Return [x, y] of the center of cell containing provided text 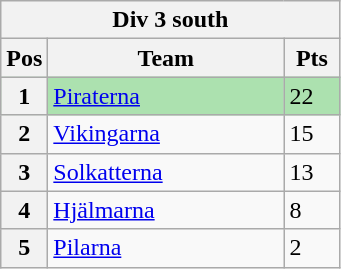
Team [166, 58]
Pts [312, 58]
13 [312, 172]
15 [312, 134]
Pos [24, 58]
22 [312, 96]
1 [24, 96]
Solkatterna [166, 172]
4 [24, 210]
Hjälmarna [166, 210]
Vikingarna [166, 134]
8 [312, 210]
5 [24, 248]
Div 3 south [170, 20]
3 [24, 172]
Piraterna [166, 96]
Pilarna [166, 248]
